Detect which cell encompasses the target text, then output its (X, Y) center coordinate. 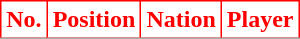
Nation (181, 20)
No. (24, 20)
Player (260, 20)
Position (94, 20)
